Identify which cell holds the provided text, then report its [x, y] central coordinate. 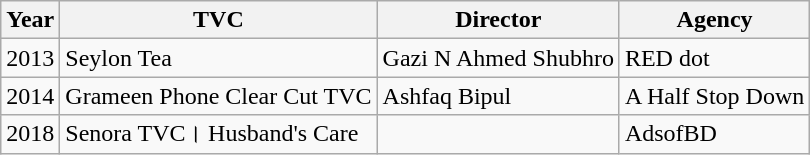
Agency [714, 20]
Grameen Phone Clear Cut TVC [218, 96]
Director [498, 20]
2013 [30, 58]
Seylon Tea [218, 58]
Year [30, 20]
Senora TVC। Husband's Care [218, 134]
Gazi N Ahmed Shubhro [498, 58]
RED dot [714, 58]
Ashfaq Bipul [498, 96]
AdsofBD [714, 134]
TVC [218, 20]
2018 [30, 134]
A Half Stop Down [714, 96]
2014 [30, 96]
